Extract the (x, y) coordinate from the center of the cell holding the provided text.  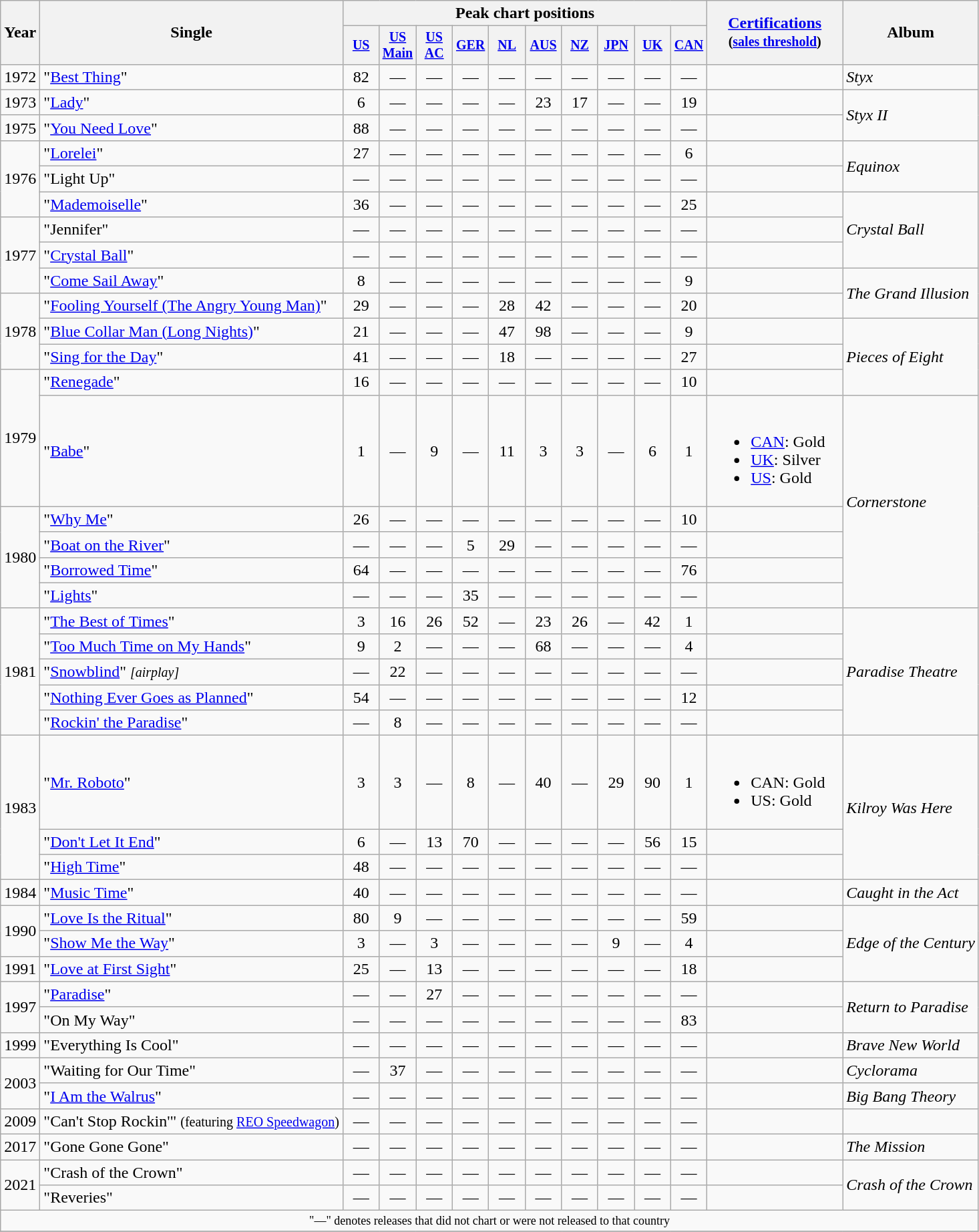
The Grand Illusion (911, 293)
82 (361, 77)
48 (361, 867)
The Mission (911, 1147)
"Can't Stop Rockin'" (featuring REO Speedwagon) (192, 1121)
"I Am the Walrus" (192, 1096)
"Babe" (192, 450)
CAN (689, 45)
CAN: GoldUS: Gold (775, 782)
Single (192, 33)
US (361, 45)
59 (689, 918)
"On My Way" (192, 1020)
"Boat on the River" (192, 545)
Big Bang Theory (911, 1096)
35 (470, 595)
"Mr. Roboto" (192, 782)
"Rockin' the Paradise" (192, 723)
"Crash of the Crown" (192, 1173)
"Everything Is Cool" (192, 1045)
1980 (20, 557)
JPN (616, 45)
88 (361, 128)
15 (689, 842)
"Waiting for Our Time" (192, 1070)
"Snowblind" [airplay] (192, 672)
98 (543, 331)
54 (361, 698)
2003 (20, 1083)
"Paradise" (192, 994)
UK (652, 45)
64 (361, 570)
68 (543, 646)
"Come Sail Away" (192, 281)
Return to Paradise (911, 1007)
Peak chart positions (525, 13)
NL (507, 45)
36 (361, 204)
37 (398, 1070)
12 (689, 698)
1983 (20, 808)
Edge of the Century (911, 943)
Equinox (911, 166)
5 (470, 545)
"Why Me" (192, 519)
"Best Thing" (192, 77)
2017 (20, 1147)
76 (689, 570)
56 (652, 842)
"Reveries" (192, 1198)
Pieces of Eight (911, 357)
"You Need Love" (192, 128)
Certifications(sales threshold) (775, 33)
"Gone Gone Gone" (192, 1147)
"Love at First Sight" (192, 969)
"Borrowed Time" (192, 570)
1973 (20, 102)
Album (911, 33)
Cornerstone (911, 501)
11 (507, 450)
1997 (20, 1007)
"Blue Collar Man (Long Nights)" (192, 331)
Kilroy Was Here (911, 808)
"Show Me the Way" (192, 943)
"Lorelei" (192, 153)
41 (361, 357)
1990 (20, 931)
"Sing for the Day" (192, 357)
21 (361, 331)
"Music Time" (192, 893)
"High Time" (192, 867)
1979 (20, 438)
2009 (20, 1121)
"Crystal Ball" (192, 255)
"Mademoiselle" (192, 204)
Paradise Theatre (911, 671)
80 (361, 918)
Styx II (911, 115)
47 (507, 331)
USAC (434, 45)
Styx (911, 77)
CAN: GoldUK: SilverUS: Gold (775, 450)
Cyclorama (911, 1070)
2 (398, 646)
28 (507, 306)
"Love Is the Ritual" (192, 918)
1976 (20, 178)
70 (470, 842)
1984 (20, 893)
US Main (398, 45)
Crash of the Crown (911, 1185)
1991 (20, 969)
"Renegade" (192, 382)
1977 (20, 255)
GER (470, 45)
AUS (543, 45)
NZ (580, 45)
"Nothing Ever Goes as Planned" (192, 698)
"Light Up" (192, 179)
19 (689, 102)
"Lady" (192, 102)
90 (652, 782)
52 (470, 621)
17 (580, 102)
Brave New World (911, 1045)
83 (689, 1020)
1972 (20, 77)
1975 (20, 128)
Caught in the Act (911, 893)
"—" denotes releases that did not chart or were not released to that country (490, 1221)
20 (689, 306)
Year (20, 33)
Crystal Ball (911, 230)
"Fooling Yourself (The Angry Young Man)" (192, 306)
1981 (20, 671)
1999 (20, 1045)
"Lights" (192, 595)
1978 (20, 331)
"Too Much Time on My Hands" (192, 646)
"Jennifer" (192, 230)
22 (398, 672)
"Don't Let It End" (192, 842)
"The Best of Times" (192, 621)
2021 (20, 1185)
